Detect which cell encompasses the target text, then output its [x, y] center coordinate. 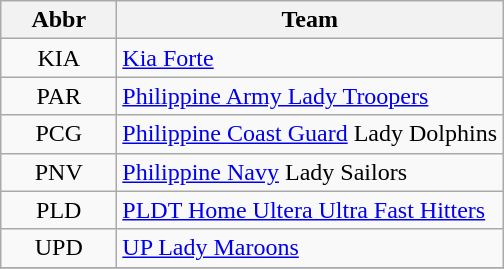
Philippine Coast Guard Lady Dolphins [310, 134]
PCG [59, 134]
UP Lady Maroons [310, 248]
UPD [59, 248]
Team [310, 20]
PLD [59, 210]
Kia Forte [310, 58]
PNV [59, 172]
Philippine Army Lady Troopers [310, 96]
PAR [59, 96]
KIA [59, 58]
PLDT Home Ultera Ultra Fast Hitters [310, 210]
Philippine Navy Lady Sailors [310, 172]
Abbr [59, 20]
